Provide the (X, Y) coordinate of the cell's center where the given text is located.  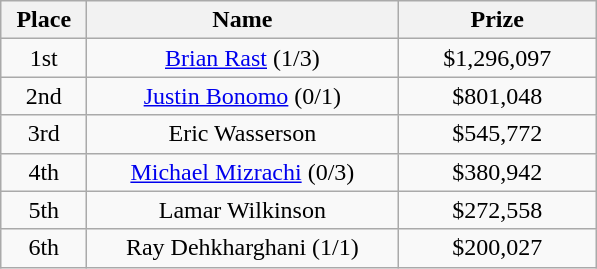
$380,942 (498, 172)
$1,296,097 (498, 58)
4th (44, 172)
$545,772 (498, 134)
1st (44, 58)
Name (242, 20)
Lamar Wilkinson (242, 210)
5th (44, 210)
3rd (44, 134)
Ray Dehkharghani (1/1) (242, 248)
Brian Rast (1/3) (242, 58)
Prize (498, 20)
Justin Bonomo (0/1) (242, 96)
6th (44, 248)
$801,048 (498, 96)
$272,558 (498, 210)
Place (44, 20)
$200,027 (498, 248)
2nd (44, 96)
Michael Mizrachi (0/3) (242, 172)
Eric Wasserson (242, 134)
